Output the [x, y] coordinate of the center of the cell containing the given text.  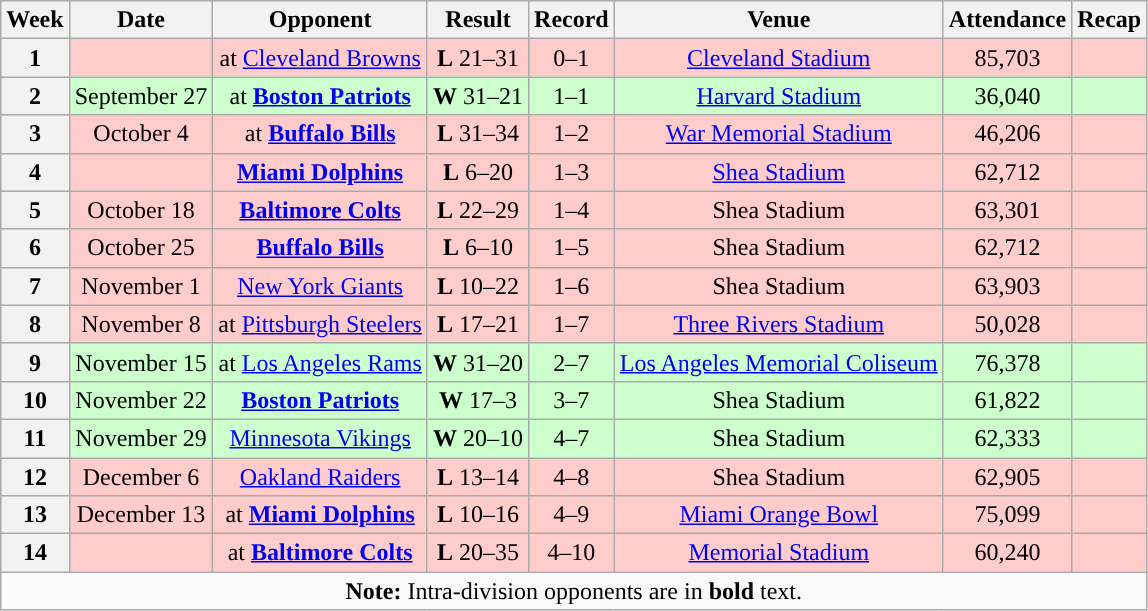
War Memorial Stadium [778, 134]
November 1 [141, 286]
11 [35, 438]
1 [35, 58]
9 [35, 362]
13 [35, 515]
4 [35, 172]
L 13–14 [478, 477]
Result [478, 20]
Oakland Raiders [320, 477]
L 10–22 [478, 286]
2 [35, 96]
November 8 [141, 324]
W 20–10 [478, 438]
Harvard Stadium [778, 96]
Miami Orange Bowl [778, 515]
W 31–20 [478, 362]
4–9 [572, 515]
Record [572, 20]
7 [35, 286]
December 6 [141, 477]
Baltimore Colts [320, 210]
L 31–34 [478, 134]
Los Angeles Memorial Coliseum [778, 362]
at Baltimore Colts [320, 553]
Recap [1110, 20]
50,028 [1007, 324]
14 [35, 553]
Note: Intra-division opponents are in bold text. [574, 591]
October 4 [141, 134]
October 18 [141, 210]
5 [35, 210]
1–2 [572, 134]
W 17–3 [478, 400]
at Miami Dolphins [320, 515]
61,822 [1007, 400]
6 [35, 248]
60,240 [1007, 553]
L 6–20 [478, 172]
W 31–21 [478, 96]
1–1 [572, 96]
L 20–35 [478, 553]
62,905 [1007, 477]
at Boston Patriots [320, 96]
December 13 [141, 515]
Week [35, 20]
8 [35, 324]
at Los Angeles Rams [320, 362]
Date [141, 20]
October 25 [141, 248]
4–7 [572, 438]
76,378 [1007, 362]
at Pittsburgh Steelers [320, 324]
November 15 [141, 362]
Minnesota Vikings [320, 438]
November 22 [141, 400]
3 [35, 134]
November 29 [141, 438]
10 [35, 400]
L 17–21 [478, 324]
36,040 [1007, 96]
1–6 [572, 286]
1–3 [572, 172]
L 21–31 [478, 58]
4–10 [572, 553]
L 10–16 [478, 515]
4–8 [572, 477]
1–4 [572, 210]
at Buffalo Bills [320, 134]
L 22–29 [478, 210]
Cleveland Stadium [778, 58]
Venue [778, 20]
46,206 [1007, 134]
63,301 [1007, 210]
63,903 [1007, 286]
Three Rivers Stadium [778, 324]
85,703 [1007, 58]
3–7 [572, 400]
75,099 [1007, 515]
62,333 [1007, 438]
2–7 [572, 362]
Opponent [320, 20]
at Cleveland Browns [320, 58]
0–1 [572, 58]
September 27 [141, 96]
Boston Patriots [320, 400]
1–5 [572, 248]
12 [35, 477]
Attendance [1007, 20]
Buffalo Bills [320, 248]
1–7 [572, 324]
Memorial Stadium [778, 553]
New York Giants [320, 286]
L 6–10 [478, 248]
Miami Dolphins [320, 172]
